Return [X, Y] of the center of cell containing provided text 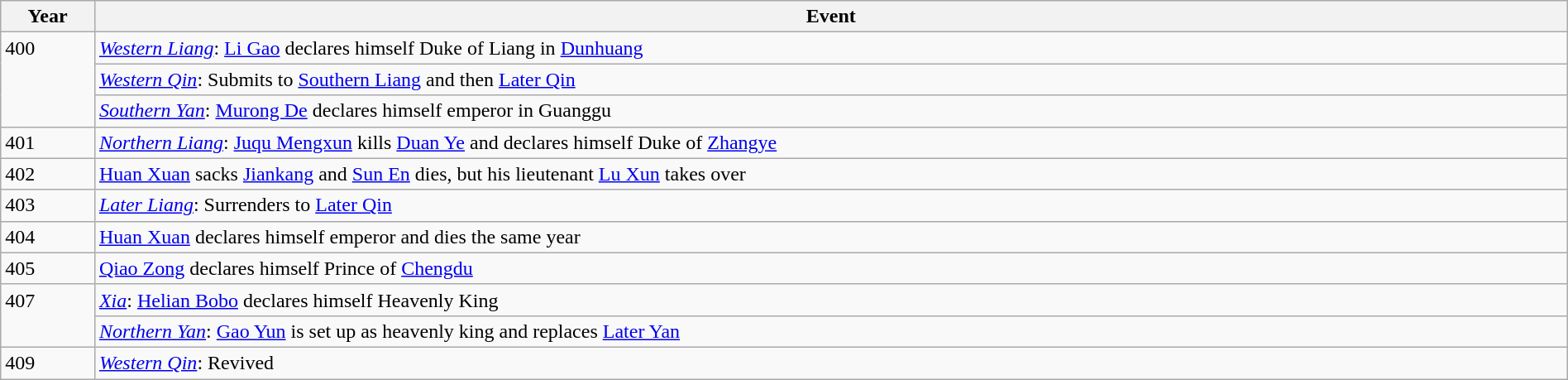
402 [48, 174]
Huan Xuan sacks Jiankang and Sun En dies, but his lieutenant Lu Xun takes over [830, 174]
Western Liang: Li Gao declares himself Duke of Liang in Dunhuang [830, 48]
Qiao Zong declares himself Prince of Chengdu [830, 268]
409 [48, 363]
Northern Yan: Gao Yun is set up as heavenly king and replaces Later Yan [830, 331]
403 [48, 205]
Northern Liang: Juqu Mengxun kills Duan Ye and declares himself Duke of Zhangye [830, 142]
401 [48, 142]
Western Qin: Submits to Southern Liang and then Later Qin [830, 79]
Southern Yan: Murong De declares himself emperor in Guanggu [830, 111]
Event [830, 17]
404 [48, 237]
Year [48, 17]
407 [48, 315]
Xia: Helian Bobo declares himself Heavenly King [830, 300]
400 [48, 79]
Later Liang: Surrenders to Later Qin [830, 205]
Western Qin: Revived [830, 363]
405 [48, 268]
Huan Xuan declares himself emperor and dies the same year [830, 237]
